For the text-containing cell, return its midpoint in [X, Y] coordinate format. 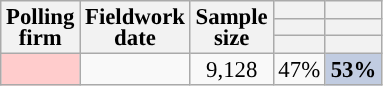
Fieldworkdate [136, 28]
9,128 [232, 70]
47% [299, 70]
53% [353, 70]
Samplesize [232, 28]
Pollingfirm [40, 28]
